Identify which cell holds the provided text, then report its [X, Y] central coordinate. 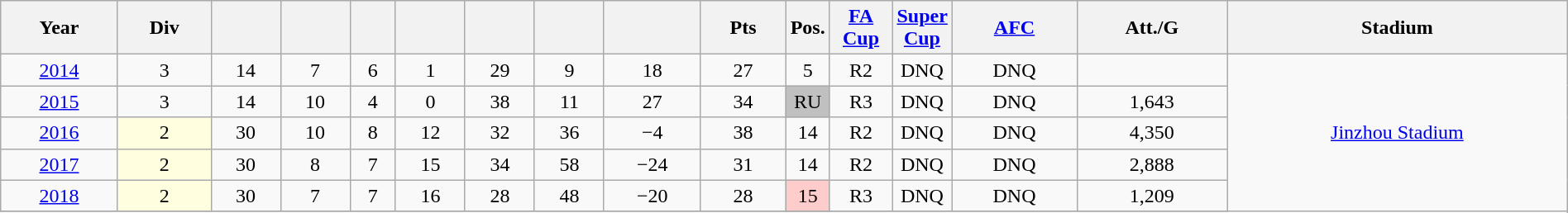
32 [500, 133]
11 [569, 102]
Super Cup [922, 28]
Att./G [1151, 28]
1,209 [1151, 196]
58 [569, 164]
5 [807, 70]
0 [430, 102]
Jinzhou Stadium [1398, 133]
9 [569, 70]
−4 [652, 133]
31 [743, 164]
2017 [60, 164]
AFC [1014, 28]
16 [430, 196]
48 [569, 196]
1 [430, 70]
2015 [60, 102]
2016 [60, 133]
−20 [652, 196]
18 [652, 70]
2018 [60, 196]
6 [372, 70]
2014 [60, 70]
36 [569, 133]
29 [500, 70]
RU [807, 102]
2,888 [1151, 164]
4,350 [1151, 133]
1,643 [1151, 102]
Pts [743, 28]
Div [164, 28]
4 [372, 102]
Stadium [1398, 28]
12 [430, 133]
Year [60, 28]
−24 [652, 164]
FA Cup [861, 28]
Pos. [807, 28]
